Return the [x, y] coordinate for the center point of the cell that contains the specified text.  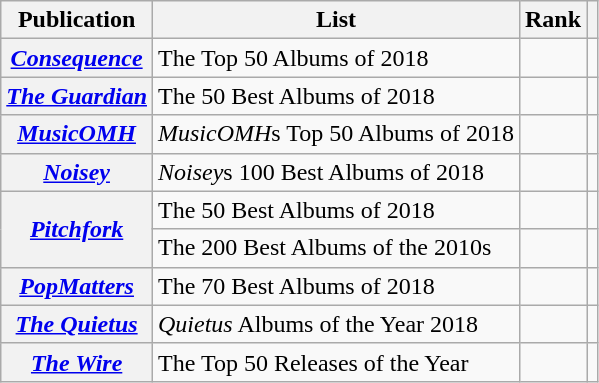
The Quietus [77, 324]
MusicOMHs Top 50 Albums of 2018 [336, 134]
Pitchfork [77, 229]
The Guardian [77, 96]
List [336, 20]
PopMatters [77, 286]
Consequence [77, 58]
The 70 Best Albums of 2018 [336, 286]
Quietus Albums of the Year 2018 [336, 324]
MusicOMH [77, 134]
The Top 50 Releases of the Year [336, 362]
Noiseys 100 Best Albums of 2018 [336, 172]
Noisey [77, 172]
The Top 50 Albums of 2018 [336, 58]
The 200 Best Albums of the 2010s [336, 248]
The Wire [77, 362]
Rank [552, 20]
Publication [77, 20]
